Output the [x, y] coordinate of the center of the cell containing the given text.  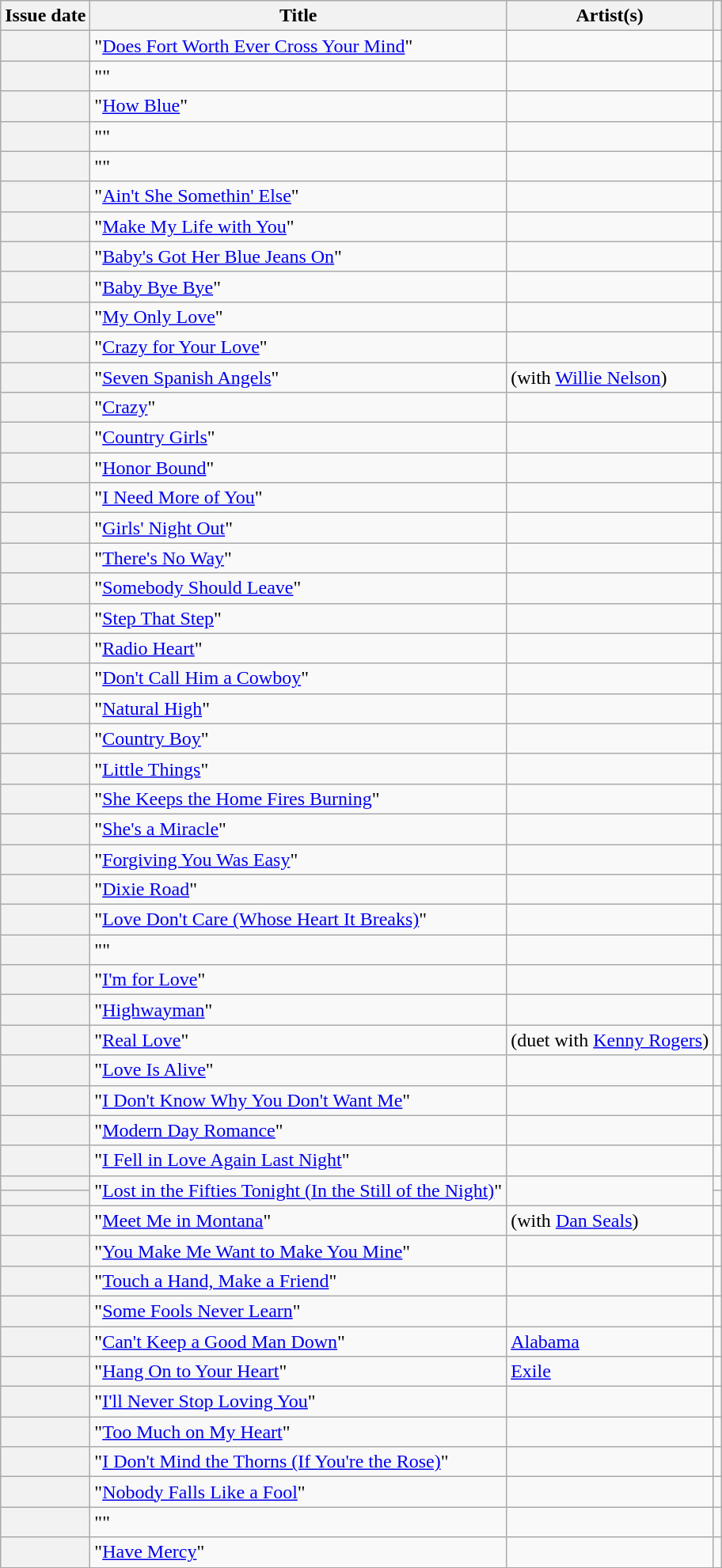
Issue date [46, 16]
Title [298, 16]
Exile [610, 1372]
"I Don't Know Why You Don't Want Me" [298, 1100]
"Country Boy" [298, 738]
"Highwayman" [298, 1010]
"She's a Miracle" [298, 829]
"You Make Me Want to Make You Mine" [298, 1251]
"Ain't She Somethin' Else" [298, 196]
"Does Fort Worth Ever Cross Your Mind" [298, 46]
"Crazy for Your Love" [298, 347]
"I Fell in Love Again Last Night" [298, 1160]
"Touch a Hand, Make a Friend" [298, 1281]
"Dixie Road" [298, 890]
"She Keeps the Home Fires Burning" [298, 799]
"There's No Way" [298, 558]
"Radio Heart" [298, 648]
"I Don't Mind the Thorns (If You're the Rose)" [298, 1462]
"Crazy" [298, 408]
"Too Much on My Heart" [298, 1432]
"Somebody Should Leave" [298, 588]
(duet with Kenny Rogers) [610, 1040]
"Little Things" [298, 769]
"I Need More of You" [298, 498]
"Can't Keep a Good Man Down" [298, 1342]
"Some Fools Never Learn" [298, 1311]
"Make My Life with You" [298, 226]
"Have Mercy" [298, 1552]
"Country Girls" [298, 438]
"Meet Me in Montana" [298, 1221]
"How Blue" [298, 106]
(with Dan Seals) [610, 1221]
"Don't Call Him a Cowboy" [298, 678]
"Forgiving You Was Easy" [298, 859]
"Step That Step" [298, 618]
"Love Is Alive" [298, 1070]
"Real Love" [298, 1040]
"Nobody Falls Like a Fool" [298, 1492]
(with Willie Nelson) [610, 378]
"Honor Bound" [298, 468]
"Baby Bye Bye" [298, 287]
"I'll Never Stop Loving You" [298, 1402]
"Love Don't Care (Whose Heart It Breaks)" [298, 920]
"Girls' Night Out" [298, 528]
"Hang On to Your Heart" [298, 1372]
Alabama [610, 1342]
"Baby's Got Her Blue Jeans On" [298, 256]
Artist(s) [610, 16]
"Natural High" [298, 708]
"Lost in the Fifties Tonight (In the Still of the Night)" [298, 1190]
"Seven Spanish Angels" [298, 378]
"I'm for Love" [298, 980]
"Modern Day Romance" [298, 1130]
"My Only Love" [298, 317]
